From the cell containing the given text, extract its center point as [x, y] coordinate. 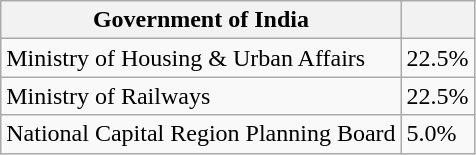
National Capital Region Planning Board [201, 134]
Government of India [201, 20]
Ministry of Housing & Urban Affairs [201, 58]
Ministry of Railways [201, 96]
5.0% [438, 134]
